Identify which cell holds the provided text, then report its (X, Y) central coordinate. 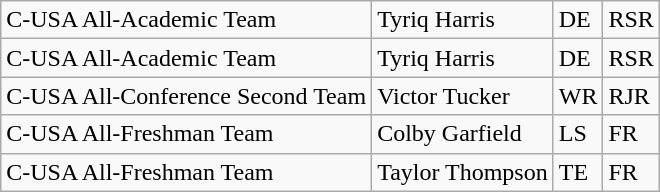
TE (578, 172)
Colby Garfield (463, 134)
LS (578, 134)
C-USA All-Conference Second Team (186, 96)
Taylor Thompson (463, 172)
Victor Tucker (463, 96)
WR (578, 96)
RJR (631, 96)
